Pinpoint the cell where the given text exists, returning its (X, Y) midpoint coordinate. 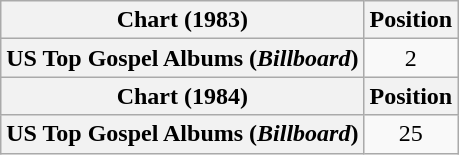
2 (411, 58)
Chart (1983) (182, 20)
Chart (1984) (182, 96)
25 (411, 134)
